Search for the cell housing the specified text and yield its (x, y) center coordinate. 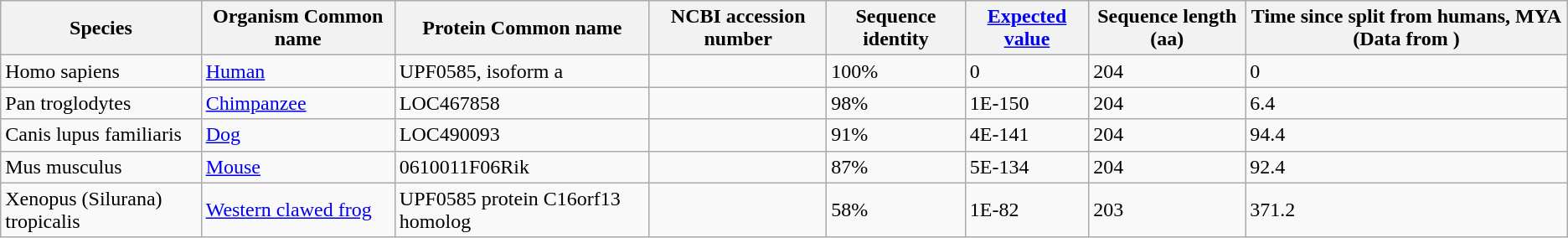
1E-82 (1027, 210)
Xenopus (Silurana) tropicalis (101, 210)
4E-141 (1027, 135)
Human (298, 71)
1E-150 (1027, 103)
UPF0585, isoform a (522, 71)
Chimpanzee (298, 103)
Organism Common name (298, 28)
NCBI accession number (737, 28)
Time since split from humans, MYA (Data from ) (1407, 28)
92.4 (1407, 167)
94.4 (1407, 135)
58% (896, 210)
100% (896, 71)
Pan troglodytes (101, 103)
98% (896, 103)
Sequence length (aa) (1168, 28)
5E-134 (1027, 167)
Expected value (1027, 28)
91% (896, 135)
LOC467858 (522, 103)
LOC490093 (522, 135)
Dog (298, 135)
Western clawed frog (298, 210)
Mus musculus (101, 167)
87% (896, 167)
371.2 (1407, 210)
Species (101, 28)
UPF0585 protein C16orf13 homolog (522, 210)
Protein Common name (522, 28)
203 (1168, 210)
0610011F06Rik (522, 167)
Sequence identity (896, 28)
Canis lupus familiaris (101, 135)
6.4 (1407, 103)
Homo sapiens (101, 71)
Mouse (298, 167)
